From the cell containing the given text, extract its center point as (X, Y) coordinate. 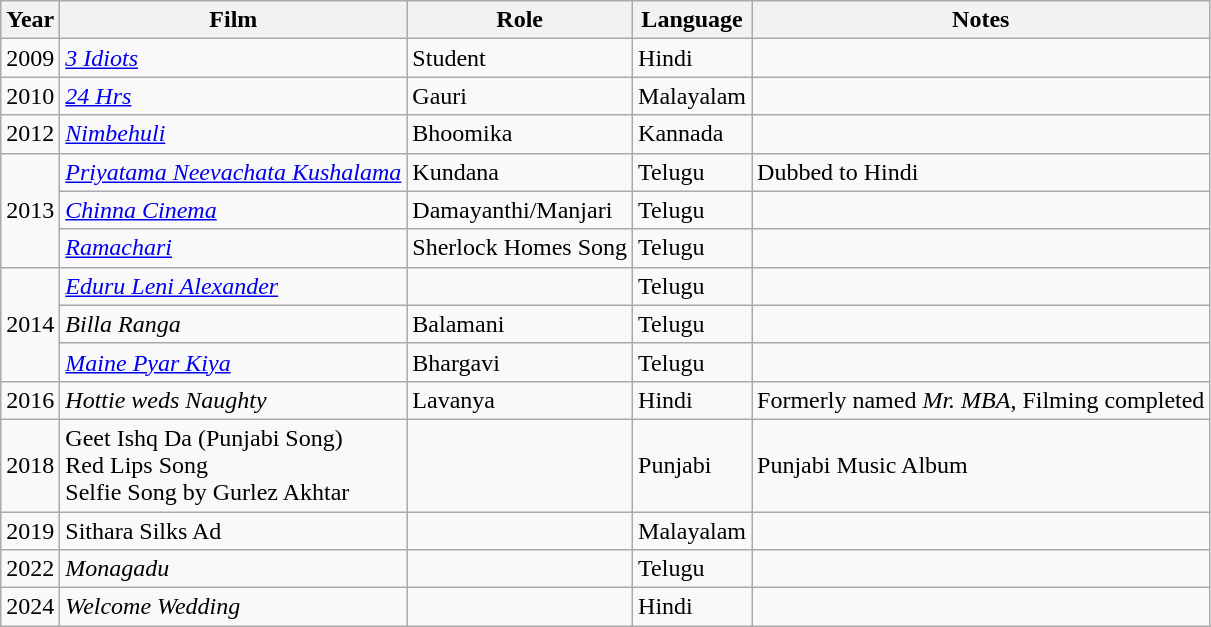
Eduru Leni Alexander (234, 286)
2018 (30, 465)
Sithara Silks Ad (234, 531)
Lavanya (520, 400)
Gauri (520, 96)
Hottie weds Naughty (234, 400)
Billa Ranga (234, 324)
2013 (30, 210)
Damayanthi/Manjari (520, 210)
Sherlock Homes Song (520, 248)
Kundana (520, 172)
Dubbed to Hindi (981, 172)
Chinna Cinema (234, 210)
Year (30, 20)
Balamani (520, 324)
Language (692, 20)
Notes (981, 20)
Bhargavi (520, 362)
Nimbehuli (234, 134)
Monagadu (234, 569)
3 Idiots (234, 58)
Role (520, 20)
Welcome Wedding (234, 607)
2016 (30, 400)
2014 (30, 324)
Maine Pyar Kiya (234, 362)
Formerly named Mr. MBA, Filming completed (981, 400)
Bhoomika (520, 134)
2012 (30, 134)
2009 (30, 58)
Film (234, 20)
Priyatama Neevachata Kushalama (234, 172)
Punjabi (692, 465)
2022 (30, 569)
24 Hrs (234, 96)
2024 (30, 607)
Student (520, 58)
Geet Ishq Da (Punjabi Song)Red Lips SongSelfie Song by Gurlez Akhtar (234, 465)
Ramachari (234, 248)
2010 (30, 96)
Punjabi Music Album (981, 465)
2019 (30, 531)
Kannada (692, 134)
